Locate the cell with the specified text and output its (X, Y) center coordinate. 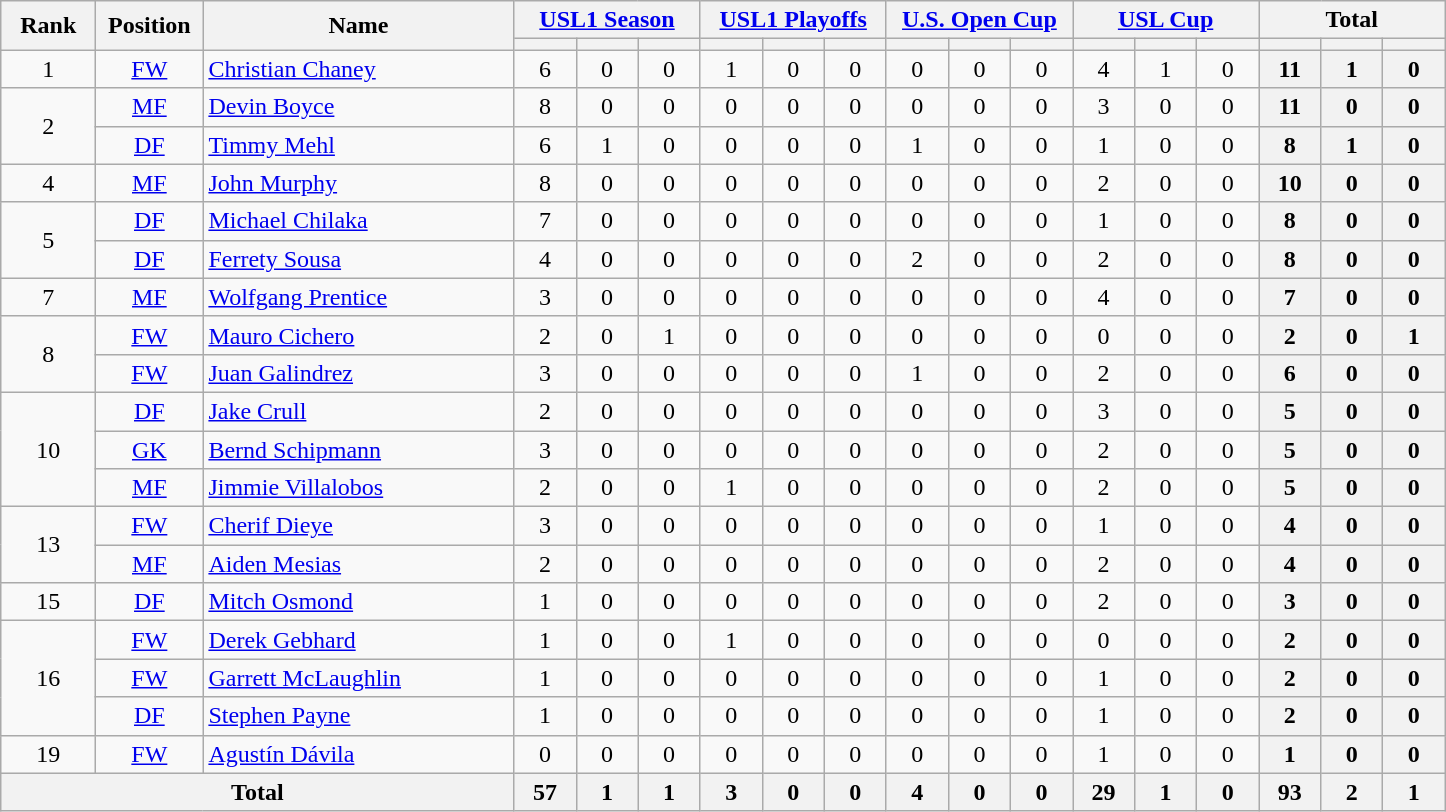
GK (150, 449)
93 (1290, 792)
Michael Chilaka (358, 221)
Devin Boyce (358, 107)
John Murphy (358, 183)
29 (1103, 792)
Garrett McLaughlin (358, 678)
Timmy Mehl (358, 145)
U.S. Open Cup (979, 20)
19 (48, 754)
Jake Crull (358, 411)
Aiden Mesias (358, 564)
16 (48, 678)
Jimmie Villalobos (358, 488)
Wolfgang Prentice (358, 297)
Rank (48, 26)
57 (545, 792)
Ferrety Sousa (358, 259)
Position (150, 26)
Bernd Schipmann (358, 449)
Agustín Dávila (358, 754)
15 (48, 602)
Name (358, 26)
USL Cup (1165, 20)
Stephen Payne (358, 716)
Cherif Dieye (358, 526)
Derek Gebhard (358, 640)
Juan Galindrez (358, 373)
USL1 Season (607, 20)
Christian Chaney (358, 69)
13 (48, 545)
Mitch Osmond (358, 602)
Mauro Cichero (358, 335)
USL1 Playoffs (793, 20)
